For the text-containing cell, return its midpoint in [x, y] coordinate format. 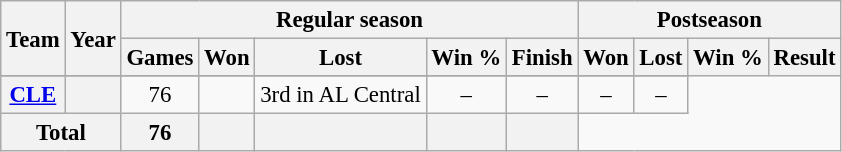
Total [61, 133]
Team [33, 38]
Games [160, 58]
Regular season [350, 20]
Result [804, 58]
Year [93, 38]
Finish [542, 58]
3rd in AL Central [340, 95]
CLE [33, 95]
Postseason [710, 20]
